Pinpoint the cell where the given text exists, returning its (x, y) midpoint coordinate. 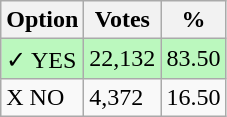
83.50 (194, 59)
Votes (122, 20)
4,372 (122, 97)
16.50 (194, 97)
✓ YES (42, 59)
22,132 (122, 59)
Option (42, 20)
% (194, 20)
X NO (42, 97)
